Detect which cell encompasses the target text, then output its (X, Y) center coordinate. 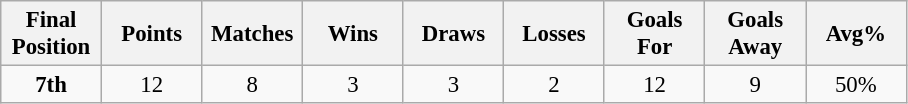
Matches (252, 34)
Wins (354, 34)
Avg% (856, 34)
2 (554, 85)
Goals For (654, 34)
Draws (454, 34)
9 (756, 85)
Points (152, 34)
Losses (554, 34)
7th (52, 85)
50% (856, 85)
8 (252, 85)
Final Position (52, 34)
Goals Away (756, 34)
